Scan for the cell matching the given text and deliver its (x, y) coordinate at center. 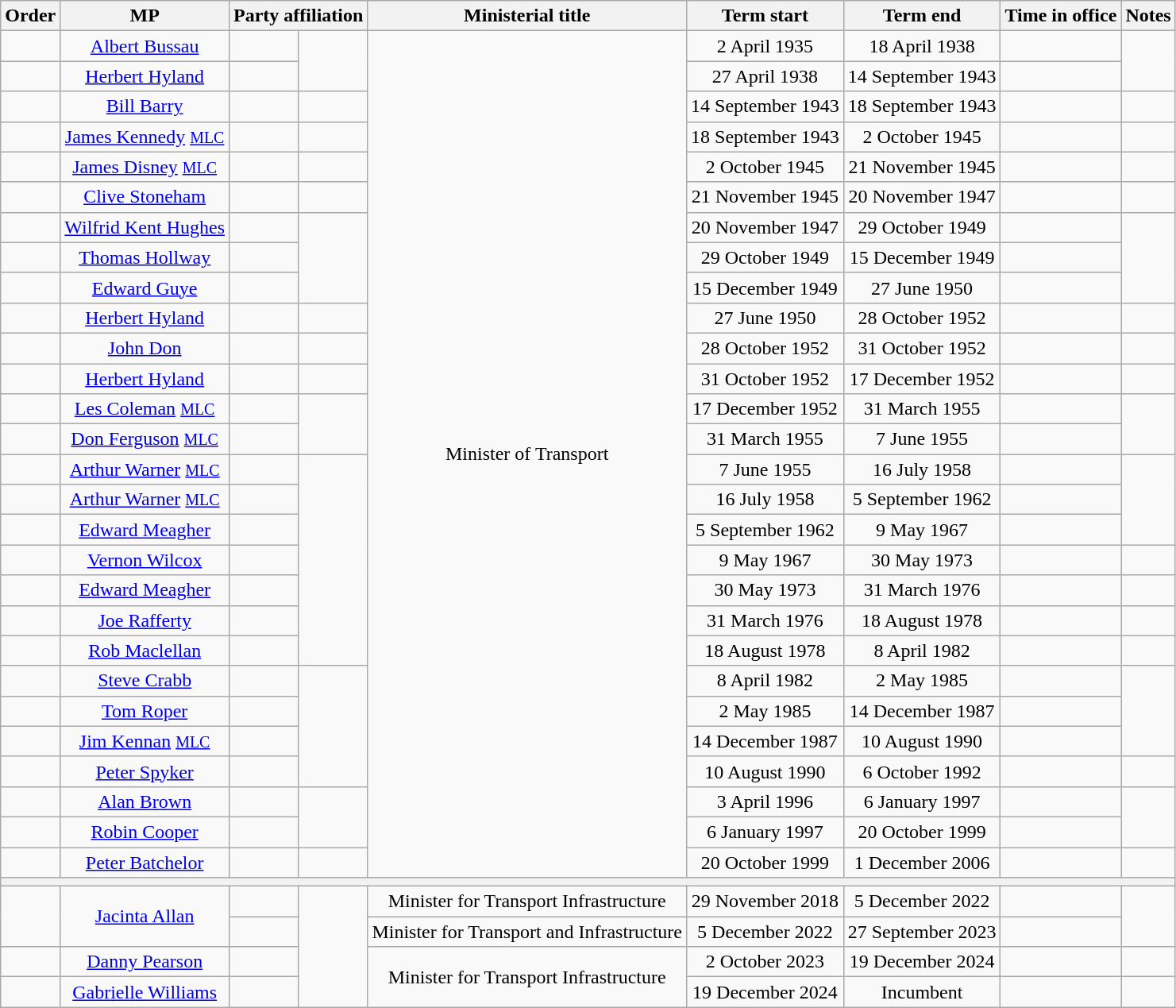
2 April 1935 (765, 46)
Order (30, 16)
18 April 1938 (922, 46)
27 September 2023 (922, 932)
Minister for Transport and Infrastructure (527, 932)
Term start (765, 16)
27 April 1938 (765, 76)
3 April 1996 (765, 801)
James Disney MLC (145, 167)
Clive Stoneham (145, 197)
Incumbent (922, 992)
Les Coleman MLC (145, 409)
Joe Rafferty (145, 620)
1 December 2006 (922, 862)
MP (145, 16)
Peter Spyker (145, 771)
Gabrielle Williams (145, 992)
Tom Roper (145, 711)
Don Ferguson MLC (145, 439)
Edward Guye (145, 288)
Steve Crabb (145, 681)
29 November 2018 (765, 902)
Time in office (1061, 16)
Thomas Hollway (145, 257)
Party affiliation (299, 16)
Wilfrid Kent Hughes (145, 227)
Ministerial title (527, 16)
Minister of Transport (527, 454)
Vernon Wilcox (145, 560)
Jim Kennan MLC (145, 741)
Albert Bussau (145, 46)
Rob Maclellan (145, 651)
Alan Brown (145, 801)
Bill Barry (145, 106)
Peter Batchelor (145, 862)
James Kennedy MLC (145, 137)
6 October 1992 (922, 771)
John Don (145, 348)
Notes (1148, 16)
2 October 2023 (765, 962)
Robin Cooper (145, 832)
Danny Pearson (145, 962)
Jacinta Allan (145, 917)
Term end (922, 16)
